Return (x, y) of the center of cell containing provided text 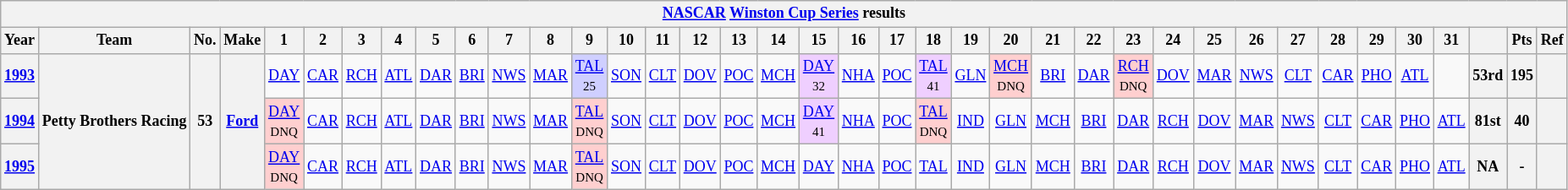
DAY32 (818, 76)
NA (1488, 166)
Ref (1552, 41)
7 (509, 41)
6 (472, 41)
Petty Brothers Racing (113, 122)
10 (626, 41)
5 (437, 41)
195 (1522, 76)
25 (1214, 41)
31 (1451, 41)
8 (551, 41)
12 (700, 41)
1 (284, 41)
TAL25 (589, 76)
4 (399, 41)
23 (1134, 41)
Pts (1522, 41)
18 (933, 41)
53 (205, 122)
11 (662, 41)
28 (1338, 41)
24 (1173, 41)
29 (1377, 41)
26 (1257, 41)
TAL (933, 166)
16 (858, 41)
RCHDNQ (1134, 76)
NASCAR Winston Cup Series results (784, 14)
14 (778, 41)
DAY41 (818, 122)
1993 (20, 76)
13 (739, 41)
9 (589, 41)
3 (361, 41)
Team (113, 41)
1994 (20, 122)
81st (1488, 122)
No. (205, 41)
15 (818, 41)
19 (971, 41)
1995 (20, 166)
22 (1093, 41)
53rd (1488, 76)
- (1522, 166)
Make (242, 41)
Ford (242, 122)
17 (897, 41)
2 (323, 41)
40 (1522, 122)
27 (1298, 41)
30 (1415, 41)
20 (1011, 41)
Year (20, 41)
MCHDNQ (1011, 76)
21 (1053, 41)
TAL41 (933, 76)
